Return the (x, y) coordinate for the center point of the cell that contains the specified text.  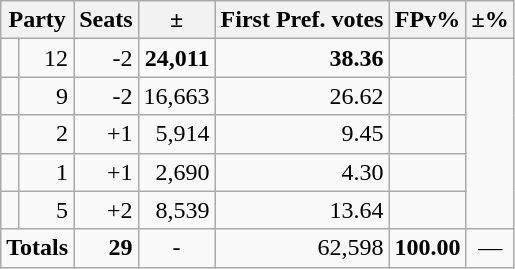
13.64 (302, 210)
2 (46, 134)
5,914 (176, 134)
5 (46, 210)
FPv% (428, 20)
29 (106, 248)
4.30 (302, 172)
± (176, 20)
±% (490, 20)
— (490, 248)
Party (38, 20)
26.62 (302, 96)
Seats (106, 20)
12 (46, 58)
2,690 (176, 172)
8,539 (176, 210)
+2 (106, 210)
9 (46, 96)
9.45 (302, 134)
Totals (38, 248)
100.00 (428, 248)
1 (46, 172)
38.36 (302, 58)
- (176, 248)
16,663 (176, 96)
First Pref. votes (302, 20)
24,011 (176, 58)
62,598 (302, 248)
